Determine the (x, y) coordinate at the center of the cell enclosing the given text.  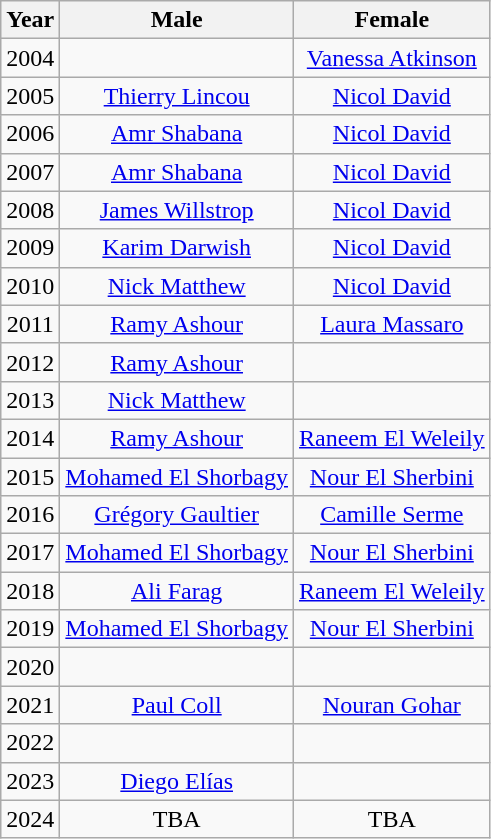
2013 (30, 400)
2010 (30, 286)
2021 (30, 705)
2011 (30, 324)
2005 (30, 96)
2012 (30, 362)
Karim Darwish (177, 248)
Thierry Lincou (177, 96)
Camille Serme (392, 515)
2004 (30, 58)
2007 (30, 172)
James Willstrop (177, 210)
2016 (30, 515)
2022 (30, 743)
Laura Massaro (392, 324)
2019 (30, 629)
Ali Farag (177, 591)
2017 (30, 553)
2014 (30, 438)
Paul Coll (177, 705)
Year (30, 20)
2024 (30, 819)
Female (392, 20)
Nouran Gohar (392, 705)
Vanessa Atkinson (392, 58)
2020 (30, 667)
Diego Elías (177, 781)
2023 (30, 781)
2008 (30, 210)
Male (177, 20)
2006 (30, 134)
Grégory Gaultier (177, 515)
2015 (30, 477)
2009 (30, 248)
2018 (30, 591)
